Determine the (X, Y) coordinate at the center of the cell enclosing the given text.  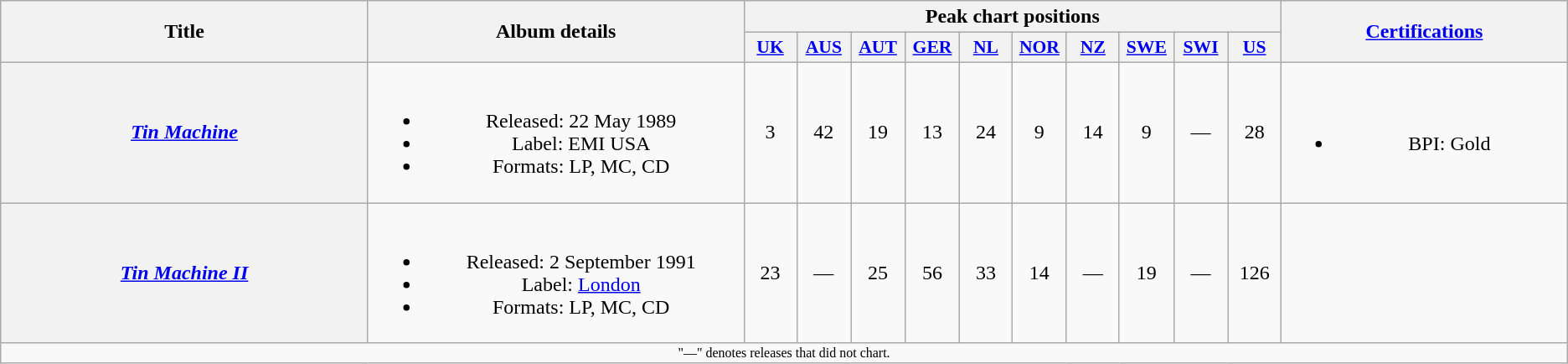
BPI: Gold (1424, 133)
UK (771, 48)
126 (1255, 273)
NZ (1092, 48)
Released: 22 May 1989Label: EMI USAFormats: LP, MC, CD (556, 133)
33 (987, 273)
25 (878, 273)
Tin Machine (184, 133)
Title (184, 32)
Certifications (1424, 32)
Album details (556, 32)
3 (771, 133)
AUS (824, 48)
SWE (1146, 48)
Peak chart positions (1012, 17)
NOR (1039, 48)
SWI (1200, 48)
US (1255, 48)
13 (931, 133)
GER (931, 48)
"—" denotes releases that did not chart. (784, 353)
24 (987, 133)
28 (1255, 133)
AUT (878, 48)
NL (987, 48)
23 (771, 273)
42 (824, 133)
56 (931, 273)
Released: 2 September 1991Label: LondonFormats: LP, MC, CD (556, 273)
Tin Machine II (184, 273)
